Locate the cell with the specified text and output its (X, Y) center coordinate. 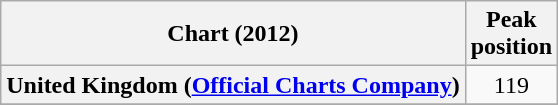
Peakposition (511, 34)
United Kingdom (Official Charts Company) (233, 85)
Chart (2012) (233, 34)
119 (511, 85)
